Find where the given text appears and provide that cell's center as (X, Y) coordinate. 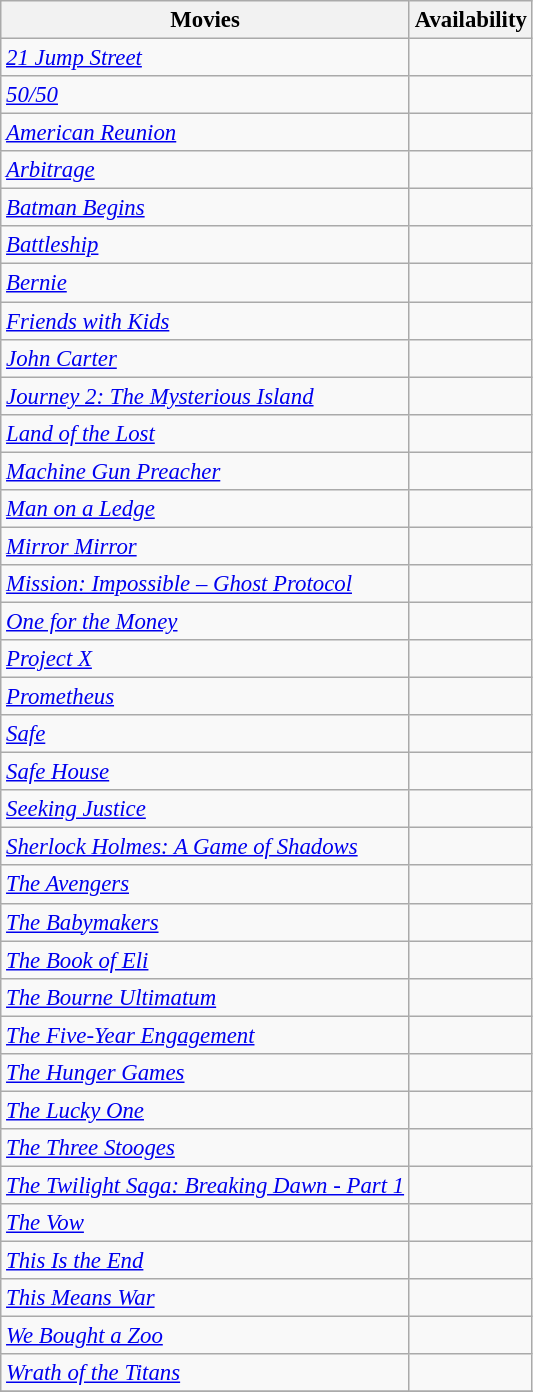
Mission: Impossible – Ghost Protocol (206, 584)
American Reunion (206, 133)
Friends with Kids (206, 321)
The Babymakers (206, 922)
50/50 (206, 95)
One for the Money (206, 621)
The Twilight Saga: Breaking Dawn - Part 1 (206, 1185)
John Carter (206, 358)
Battleship (206, 245)
The Book of Eli (206, 960)
This Is the End (206, 1261)
The Bourne Ultimatum (206, 997)
Sherlock Holmes: A Game of Shadows (206, 847)
21 Jump Street (206, 58)
Bernie (206, 283)
This Means War (206, 1298)
Safe House (206, 772)
Movies (206, 20)
Wrath of the Titans (206, 1373)
We Bought a Zoo (206, 1336)
Project X (206, 659)
Batman Begins (206, 208)
Availability (470, 20)
The Avengers (206, 885)
Seeking Justice (206, 809)
The Hunger Games (206, 1073)
The Five-Year Engagement (206, 1035)
The Lucky One (206, 1110)
Safe (206, 734)
Mirror Mirror (206, 546)
Journey 2: The Mysterious Island (206, 396)
The Vow (206, 1223)
The Three Stooges (206, 1148)
Prometheus (206, 697)
Land of the Lost (206, 433)
Arbitrage (206, 170)
Man on a Ledge (206, 509)
Machine Gun Preacher (206, 471)
